Find where the given text appears and provide that cell's center as (X, Y) coordinate. 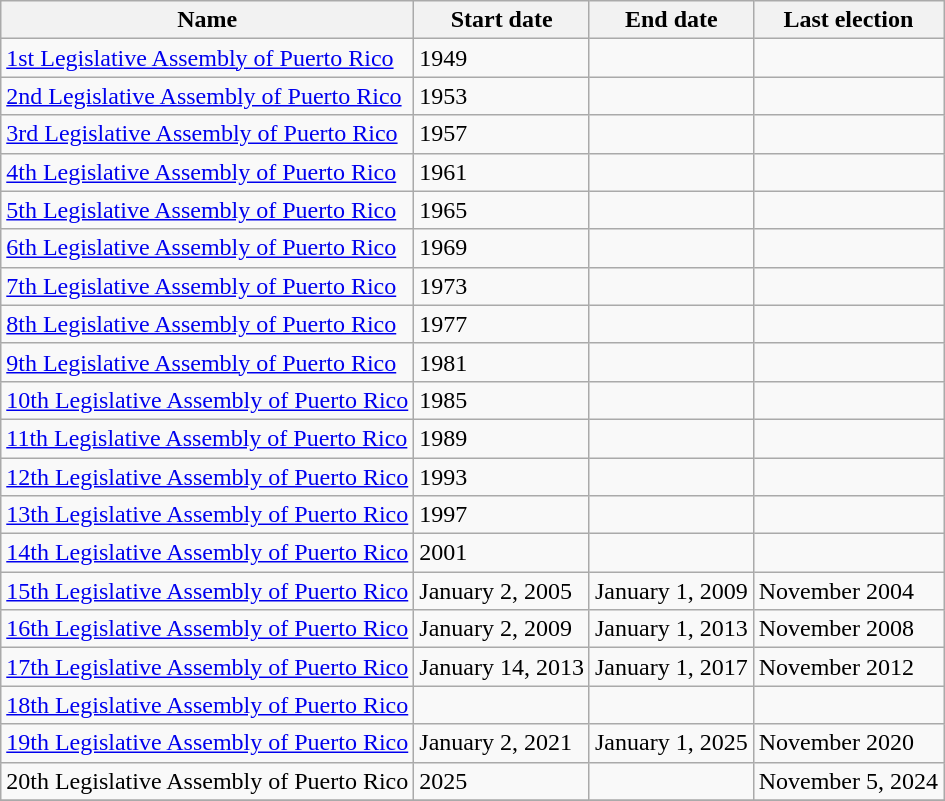
4th Legislative Assembly of Puerto Rico (208, 172)
5th Legislative Assembly of Puerto Rico (208, 210)
12th Legislative Assembly of Puerto Rico (208, 477)
14th Legislative Assembly of Puerto Rico (208, 553)
2001 (502, 553)
January 2, 2021 (502, 743)
January 1, 2013 (671, 629)
1993 (502, 477)
16th Legislative Assembly of Puerto Rico (208, 629)
2nd Legislative Assembly of Puerto Rico (208, 96)
January 1, 2025 (671, 743)
1985 (502, 400)
10th Legislative Assembly of Puerto Rico (208, 400)
8th Legislative Assembly of Puerto Rico (208, 324)
9th Legislative Assembly of Puerto Rico (208, 362)
November 2008 (848, 629)
2025 (502, 781)
November 2012 (848, 667)
1977 (502, 324)
1953 (502, 96)
17th Legislative Assembly of Puerto Rico (208, 667)
1965 (502, 210)
November 2020 (848, 743)
19th Legislative Assembly of Puerto Rico (208, 743)
1969 (502, 248)
3rd Legislative Assembly of Puerto Rico (208, 134)
November 2004 (848, 591)
20th Legislative Assembly of Puerto Rico (208, 781)
January 2, 2009 (502, 629)
January 1, 2009 (671, 591)
1961 (502, 172)
Last election (848, 20)
Name (208, 20)
January 2, 2005 (502, 591)
7th Legislative Assembly of Puerto Rico (208, 286)
1989 (502, 438)
1973 (502, 286)
18th Legislative Assembly of Puerto Rico (208, 705)
1997 (502, 515)
1957 (502, 134)
November 5, 2024 (848, 781)
Start date (502, 20)
6th Legislative Assembly of Puerto Rico (208, 248)
January 1, 2017 (671, 667)
11th Legislative Assembly of Puerto Rico (208, 438)
15th Legislative Assembly of Puerto Rico (208, 591)
1981 (502, 362)
1st Legislative Assembly of Puerto Rico (208, 58)
1949 (502, 58)
13th Legislative Assembly of Puerto Rico (208, 515)
End date (671, 20)
January 14, 2013 (502, 667)
